Return the (x, y) coordinate for the center point of the cell that contains the specified text.  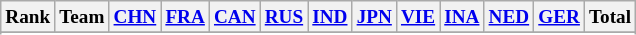
Team (82, 17)
JPN (374, 17)
Rank (28, 17)
CAN (234, 17)
GER (560, 17)
VIE (418, 17)
Total (610, 17)
INA (462, 17)
NED (509, 17)
CHN (135, 17)
RUS (284, 17)
IND (330, 17)
FRA (186, 17)
